Determine the (X, Y) coordinate at the center of the cell enclosing the given text.  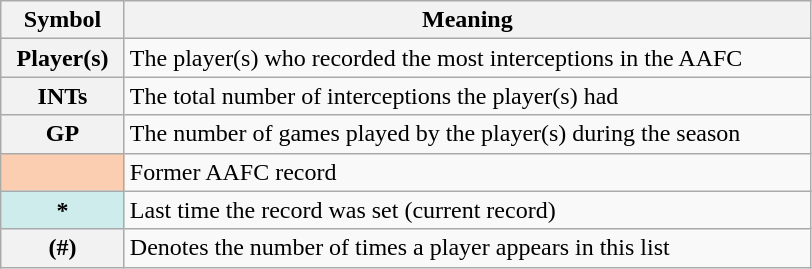
The total number of interceptions the player(s) had (467, 96)
* (63, 210)
(#) (63, 248)
GP (63, 134)
Former AAFC record (467, 172)
The player(s) who recorded the most interceptions in the AAFC (467, 58)
The number of games played by the player(s) during the season (467, 134)
Symbol (63, 20)
Player(s) (63, 58)
INTs (63, 96)
Meaning (467, 20)
Denotes the number of times a player appears in this list (467, 248)
Last time the record was set (current record) (467, 210)
